Identify which cell holds the provided text, then report its [x, y] central coordinate. 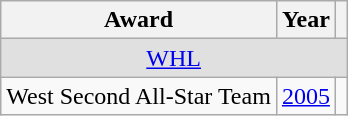
WHL [174, 58]
Award [139, 20]
Year [306, 20]
2005 [306, 96]
West Second All-Star Team [139, 96]
